Return the (x, y) coordinate for the center point of the cell that contains the specified text.  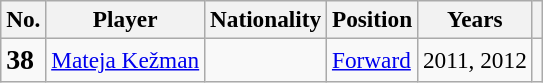
Position (372, 19)
No. (24, 19)
Forward (372, 60)
Player (126, 19)
38 (24, 60)
2011, 2012 (476, 60)
Years (476, 19)
Nationality (266, 19)
Mateja Kežman (126, 60)
